Return [x, y] of the center of cell containing provided text 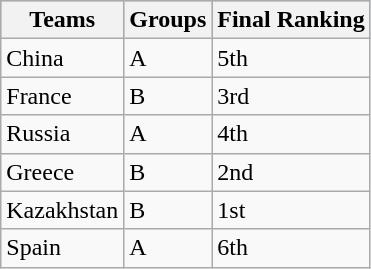
Russia [62, 134]
1st [291, 210]
6th [291, 248]
4th [291, 134]
Kazakhstan [62, 210]
5th [291, 58]
3rd [291, 96]
Final Ranking [291, 20]
Greece [62, 172]
France [62, 96]
Spain [62, 248]
2nd [291, 172]
Teams [62, 20]
China [62, 58]
Groups [168, 20]
